Return (X, Y) of the center of cell containing provided text 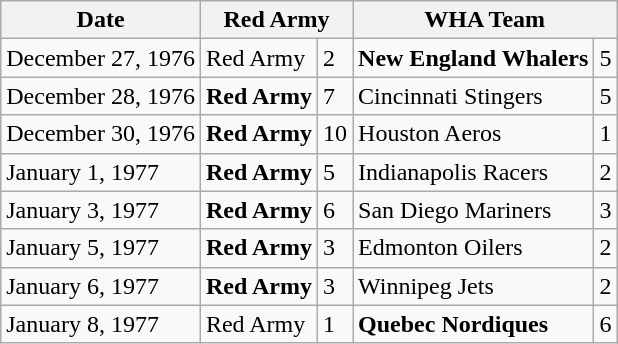
January 1, 1977 (101, 172)
Date (101, 20)
WHA Team (485, 20)
December 28, 1976 (101, 96)
Winnipeg Jets (474, 286)
December 27, 1976 (101, 58)
San Diego Mariners (474, 210)
January 3, 1977 (101, 210)
Edmonton Oilers (474, 248)
Indianapolis Racers (474, 172)
January 5, 1977 (101, 248)
January 8, 1977 (101, 324)
Houston Aeros (474, 134)
January 6, 1977 (101, 286)
10 (334, 134)
Quebec Nordiques (474, 324)
7 (334, 96)
December 30, 1976 (101, 134)
New England Whalers (474, 58)
Cincinnati Stingers (474, 96)
